Locate the cell with the specified text and output its [x, y] center coordinate. 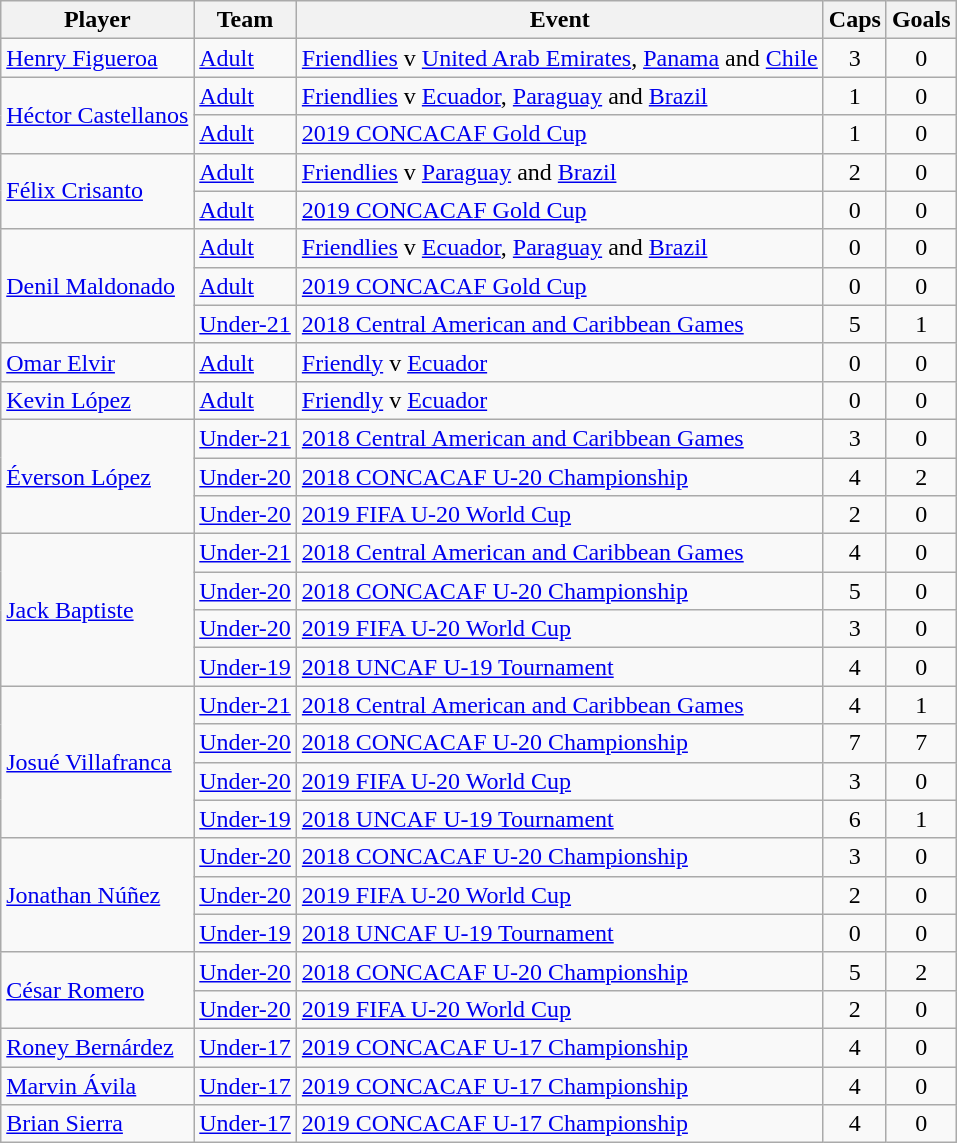
Caps [854, 20]
Henry Figueroa [98, 58]
Player [98, 20]
Event [560, 20]
Denil Maldonado [98, 286]
Héctor Castellanos [98, 115]
Omar Elvir [98, 362]
Goals [921, 20]
Marvin Ávila [98, 1085]
Félix Crisanto [98, 191]
Jack Baptiste [98, 610]
Brian Sierra [98, 1124]
Jonathan Núñez [98, 895]
Friendlies v United Arab Emirates, Panama and Chile [560, 58]
Kevin López [98, 400]
6 [854, 819]
Éverson López [98, 476]
Friendlies v Paraguay and Brazil [560, 172]
César Romero [98, 990]
Roney Bernárdez [98, 1047]
Team [246, 20]
Josué Villafranca [98, 762]
